For the text-containing cell, return its midpoint in [X, Y] coordinate format. 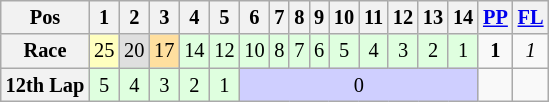
0 [358, 85]
12th Lap [45, 85]
FL [531, 17]
11 [374, 17]
Pos [45, 17]
17 [164, 51]
9 [319, 17]
25 [104, 51]
Race [45, 51]
13 [433, 17]
PP [496, 17]
20 [134, 51]
